Capture the cell that displays the provided text and extract its [x, y] central coordinate. 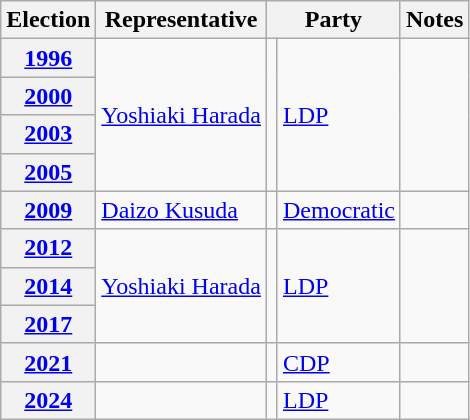
2024 [48, 400]
2017 [48, 324]
2003 [48, 134]
Representative [182, 20]
Election [48, 20]
Party [333, 20]
2005 [48, 172]
2012 [48, 248]
1996 [48, 58]
Notes [434, 20]
Daizo Kusuda [182, 210]
CDP [338, 362]
2000 [48, 96]
2014 [48, 286]
2021 [48, 362]
Democratic [338, 210]
2009 [48, 210]
